Identify which cell holds the provided text, then report its (x, y) central coordinate. 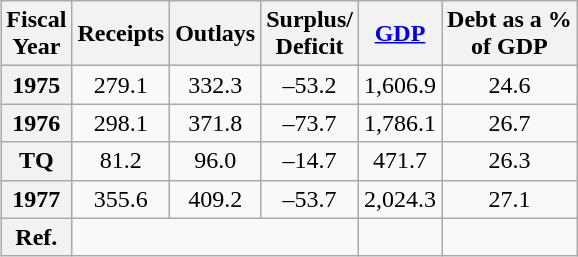
–73.7 (310, 123)
–53.7 (310, 199)
1977 (36, 199)
26.3 (510, 161)
1976 (36, 123)
–14.7 (310, 161)
471.7 (400, 161)
279.1 (121, 85)
355.6 (121, 199)
371.8 (216, 123)
1,786.1 (400, 123)
24.6 (510, 85)
Surplus/Deficit (310, 34)
1975 (36, 85)
FiscalYear (36, 34)
Outlays (216, 34)
332.3 (216, 85)
26.7 (510, 123)
298.1 (121, 123)
Ref. (36, 237)
Receipts (121, 34)
Debt as a %of GDP (510, 34)
81.2 (121, 161)
1,606.9 (400, 85)
TQ (36, 161)
96.0 (216, 161)
2,024.3 (400, 199)
GDP (400, 34)
409.2 (216, 199)
–53.2 (310, 85)
27.1 (510, 199)
